Scan for the cell matching the given text and deliver its [X, Y] coordinate at center. 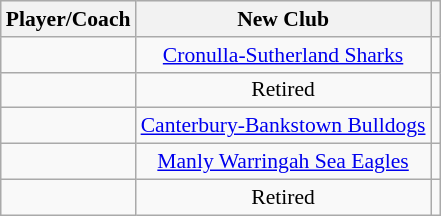
New Club [284, 19]
Manly Warringah Sea Eagles [284, 162]
Canterbury-Bankstown Bulldogs [284, 126]
Player/Coach [68, 19]
Cronulla-Sutherland Sharks [284, 55]
